Return the [X, Y] coordinate for the center point of the cell that contains the specified text.  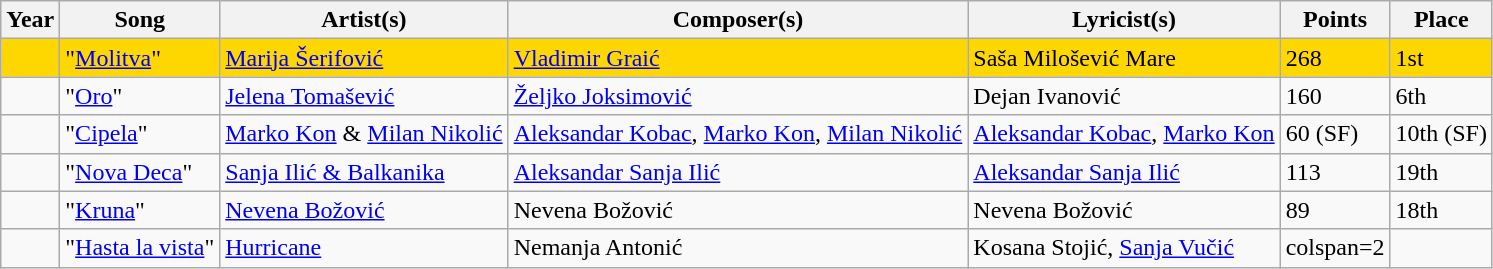
colspan=2 [1335, 248]
Hurricane [364, 248]
Jelena Tomašević [364, 96]
Marija Šerifović [364, 58]
"Oro" [140, 96]
160 [1335, 96]
Vladimir Graić [738, 58]
Song [140, 20]
19th [1441, 172]
Željko Joksimović [738, 96]
Saša Milošević Mare [1124, 58]
"Kruna" [140, 210]
Year [30, 20]
89 [1335, 210]
"Molitva" [140, 58]
10th (SF) [1441, 134]
Sanja Ilić & Balkanika [364, 172]
"Nova Deca" [140, 172]
18th [1441, 210]
268 [1335, 58]
"Hasta la vista" [140, 248]
113 [1335, 172]
Lyricist(s) [1124, 20]
Dejan Ivanović [1124, 96]
Points [1335, 20]
Artist(s) [364, 20]
6th [1441, 96]
60 (SF) [1335, 134]
Aleksandar Kobac, Marko Kon [1124, 134]
Composer(s) [738, 20]
Nemanja Antonić [738, 248]
"Cipela" [140, 134]
Kosana Stojić, Sanja Vučić [1124, 248]
Marko Kon & Milan Nikolić [364, 134]
Place [1441, 20]
1st [1441, 58]
Aleksandar Kobac, Marko Kon, Milan Nikolić [738, 134]
